Search for the cell housing the specified text and yield its (X, Y) center coordinate. 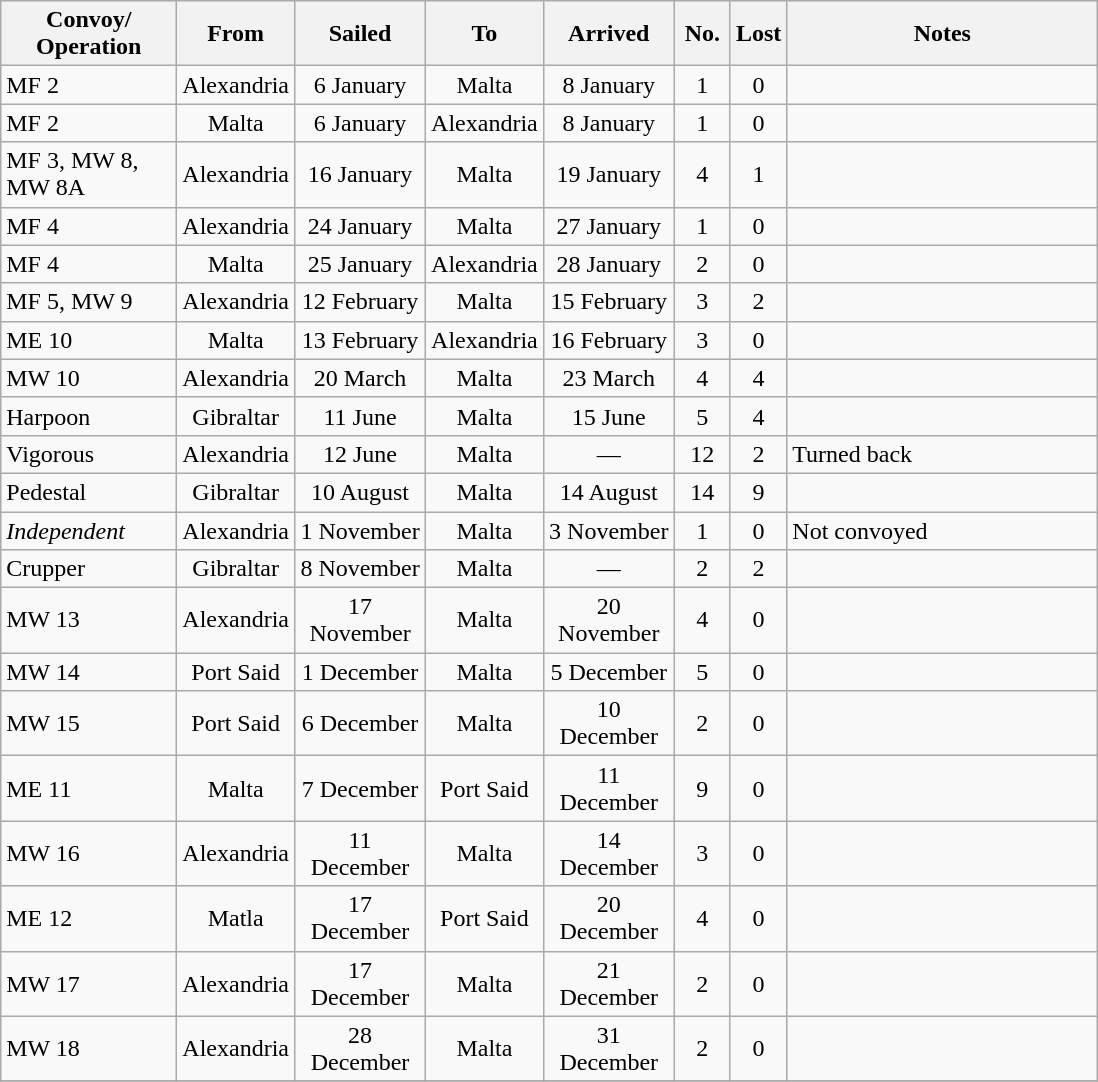
15 February (608, 302)
Turned back (942, 454)
Harpoon (89, 416)
16 January (360, 174)
MW 17 (89, 984)
20 November (608, 620)
Pedestal (89, 492)
23 March (608, 378)
31 December (608, 1048)
ME 12 (89, 918)
From (236, 34)
12 (702, 454)
Lost (758, 34)
Convoy/Operation (89, 34)
15 June (608, 416)
7 December (360, 788)
MW 14 (89, 672)
Not convoyed (942, 531)
12 February (360, 302)
24 January (360, 226)
5 December (608, 672)
MW 10 (89, 378)
MW 15 (89, 724)
To (485, 34)
MW 16 (89, 854)
14 August (608, 492)
Sailed (360, 34)
19 January (608, 174)
21 December (608, 984)
No. (702, 34)
27 January (608, 226)
25 January (360, 264)
1 November (360, 531)
8 November (360, 569)
13 February (360, 340)
17 November (360, 620)
MF 3, MW 8, MW 8A (89, 174)
28 December (360, 1048)
Matla (236, 918)
11 June (360, 416)
Notes (942, 34)
20 March (360, 378)
14 (702, 492)
MF 5, MW 9 (89, 302)
20 December (608, 918)
MW 13 (89, 620)
Vigorous (89, 454)
16 February (608, 340)
10 August (360, 492)
3 November (608, 531)
Arrived (608, 34)
10 December (608, 724)
6 December (360, 724)
12 June (360, 454)
28 January (608, 264)
14 December (608, 854)
1 December (360, 672)
ME 10 (89, 340)
MW 18 (89, 1048)
Independent (89, 531)
Crupper (89, 569)
ME 11 (89, 788)
